Return the [x, y] coordinate for the center point of the cell that contains the specified text.  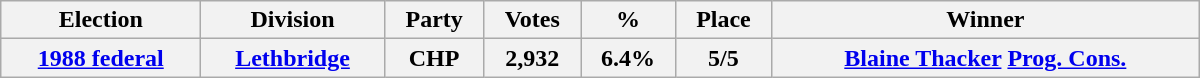
Votes [532, 20]
5/5 [724, 58]
Division [292, 20]
Place [724, 20]
Lethbridge [292, 58]
% [628, 20]
Party [434, 20]
CHP [434, 58]
Blaine Thacker Prog. Cons. [985, 58]
Winner [985, 20]
6.4% [628, 58]
Election [101, 20]
2,932 [532, 58]
1988 federal [101, 58]
